Pinpoint the cell where the given text exists, returning its (x, y) midpoint coordinate. 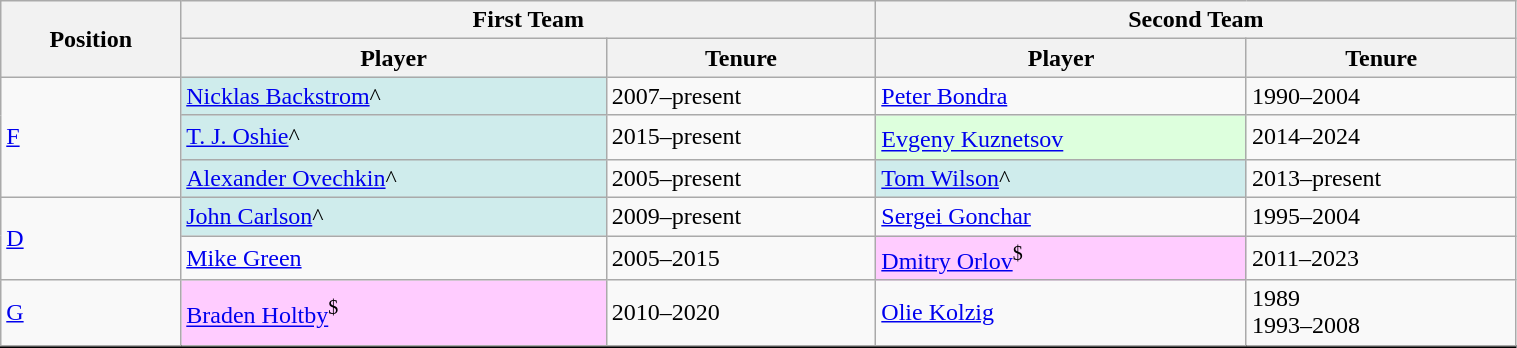
Sergei Gonchar (1062, 217)
Position (91, 39)
2013–present (1381, 178)
Olie Kolzig (1062, 313)
19891993–2008 (1381, 313)
D (91, 240)
2005–2015 (741, 258)
2005–present (741, 178)
T. J. Oshie^ (394, 138)
1990–2004 (1381, 96)
Peter Bondra (1062, 96)
2009–present (741, 217)
Second Team (1196, 20)
2014–2024 (1381, 138)
Alexander Ovechkin^ (394, 178)
Tom Wilson^ (1062, 178)
John Carlson^ (394, 217)
1995–2004 (1381, 217)
Evgeny Kuznetsov (1062, 138)
2011–2023 (1381, 258)
2015–present (741, 138)
2010–2020 (741, 313)
G (91, 313)
F (91, 138)
Nicklas Backstrom^ (394, 96)
Braden Holtby$ (394, 313)
First Team (528, 20)
Mike Green (394, 258)
Dmitry Orlov$ (1062, 258)
2007–present (741, 96)
